Extract the (X, Y) coordinate from the center of the cell holding the provided text.  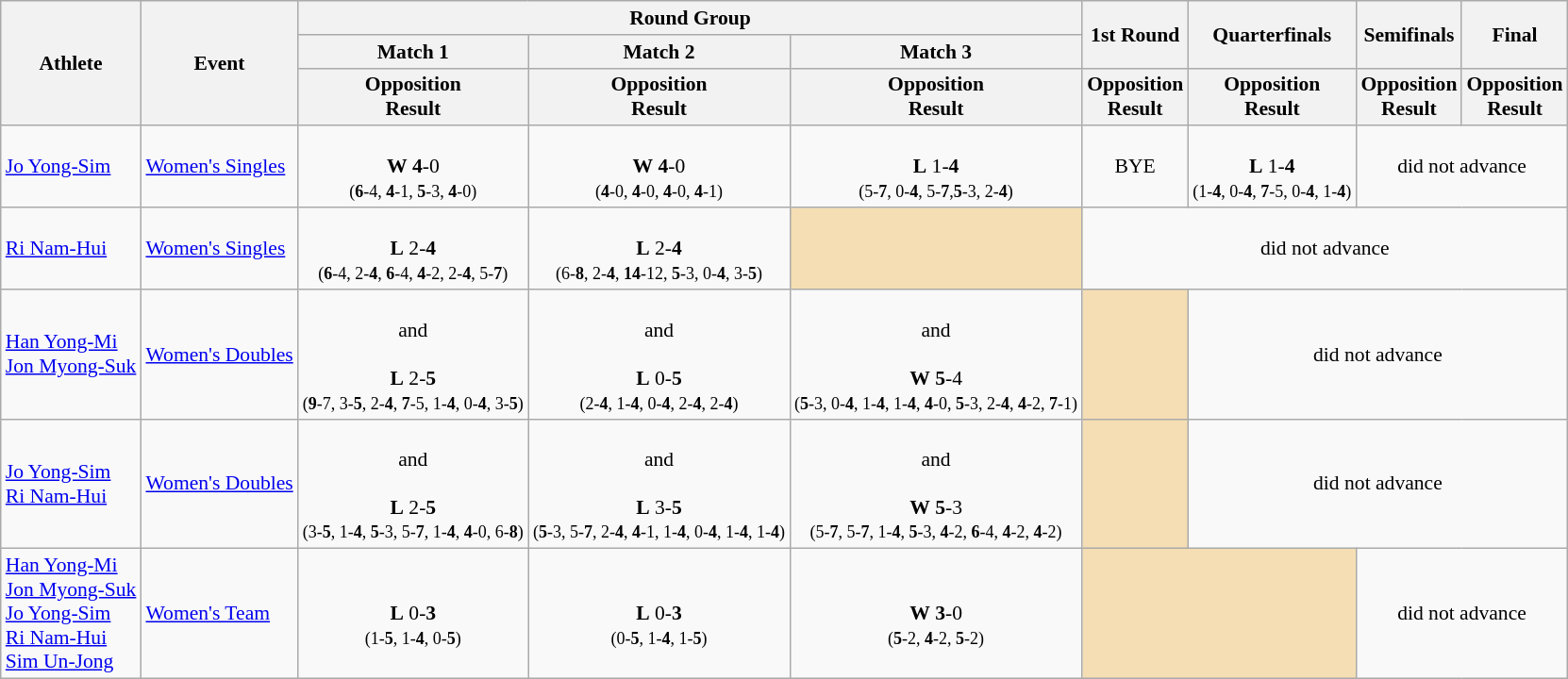
Event (219, 63)
Match 3 (936, 52)
Match 2 (659, 52)
Athlete (72, 63)
1st Round (1135, 34)
andW 5-4(5-3, 0-4, 1-4, 1-4, 4-0, 5-3, 2-4, 4-2, 7-1) (936, 355)
Quarterfinals (1272, 34)
andL 2-5(3-5, 1-4, 5-3, 5-7, 1-4, 4-0, 6-8) (413, 484)
Jo Yong-SimRi Nam-Hui (72, 484)
andL 2-5(9-7, 3-5, 2-4, 7-5, 1-4, 0-4, 3-5) (413, 355)
andW 5-3(5-7, 5-7, 1-4, 5-3, 4-2, 6-4, 4-2, 4-2) (936, 484)
Final (1514, 34)
andL 3-5(5-3, 5-7, 2-4, 4-1, 1-4, 0-4, 1-4, 1-4) (659, 484)
W 3-0(5-2, 4-2, 5-2) (936, 614)
andL 0-5(2-4, 1-4, 0-4, 2-4, 2-4) (659, 355)
W 4-0(4-0, 4-0, 4-0, 4-1) (659, 168)
W 4-0(6-4, 4-1, 5-3, 4-0) (413, 168)
L 0-3(0-5, 1-4, 1-5) (659, 614)
L 2-4(6-8, 2-4, 14-12, 5-3, 0-4, 3-5) (659, 249)
Jo Yong-Sim (72, 168)
BYE (1135, 168)
L 1-4(1-4, 0-4, 7-5, 0-4, 1-4) (1272, 168)
Semifinals (1409, 34)
Ri Nam-Hui (72, 249)
Han Yong-MiJon Myong-SukJo Yong-SimRi Nam-HuiSim Un-Jong (72, 614)
L 1-4(5-7, 0-4, 5-7,5-3, 2-4) (936, 168)
Match 1 (413, 52)
L 0-3(1-5, 1-4, 0-5) (413, 614)
L 2-4(6-4, 2-4, 6-4, 4-2, 2-4, 5-7) (413, 249)
Women's Team (219, 614)
Han Yong-MiJon Myong-Suk (72, 355)
Round Group (691, 18)
